Determine the [x, y] coordinate at the center of the cell enclosing the given text.  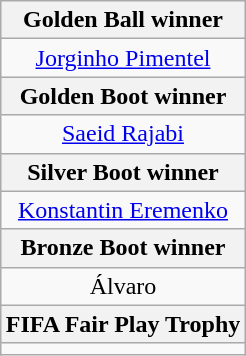
Álvaro [123, 286]
Konstantin Eremenko [123, 210]
Jorginho Pimentel [123, 58]
Saeid Rajabi [123, 134]
Golden Boot winner [123, 96]
Bronze Boot winner [123, 248]
Silver Boot winner [123, 172]
FIFA Fair Play Trophy [123, 324]
Golden Ball winner [123, 20]
